Provide the [x, y] coordinate of the cell's center where the given text is located.  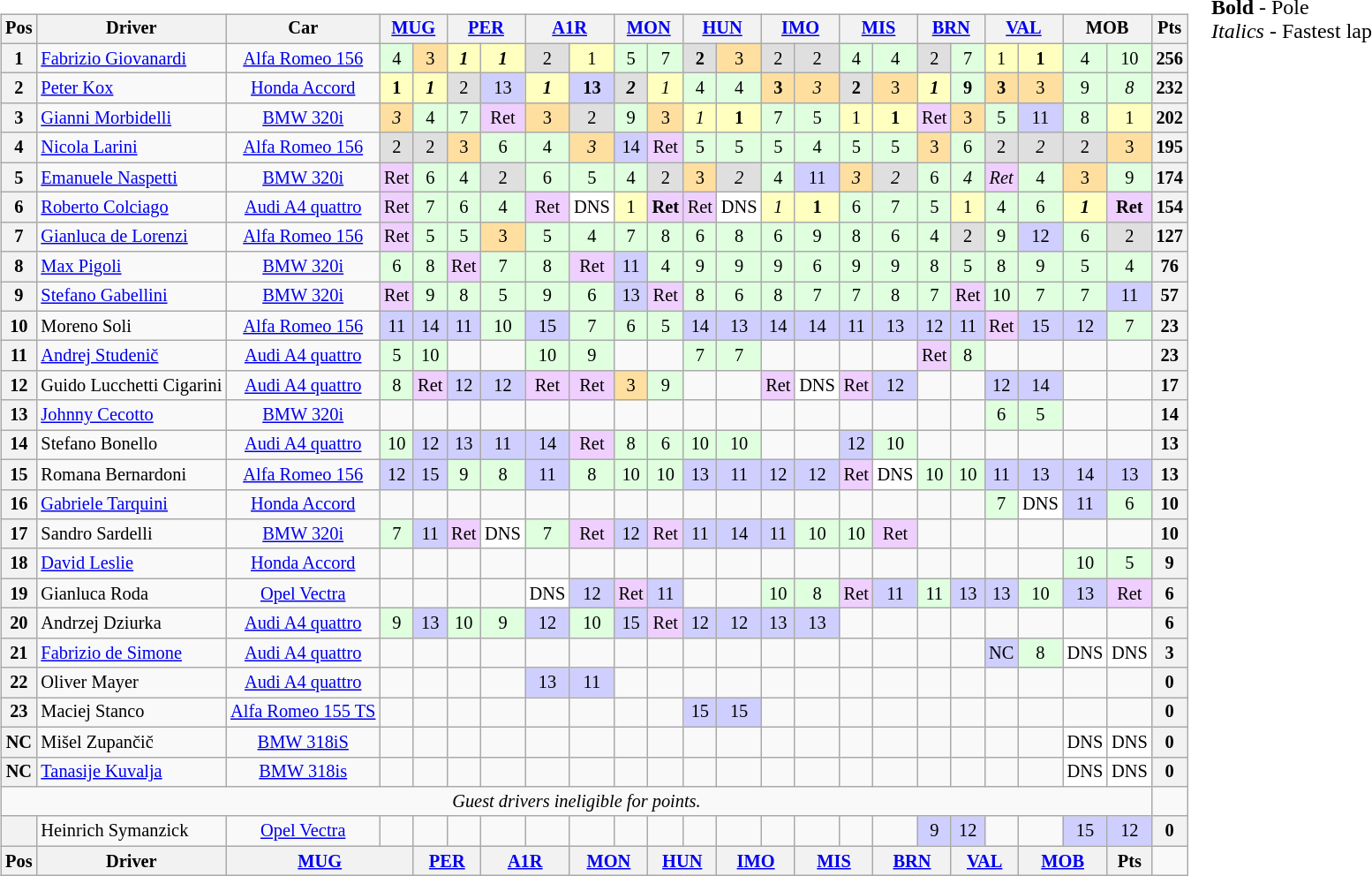
BMW 318iS [303, 742]
Roberto Colciago [131, 208]
16 [19, 504]
195 [1170, 147]
Fabrizio Giovanardi [131, 58]
Guido Lucchetti Cigarini [131, 386]
174 [1170, 177]
Stefano Gabellini [131, 297]
Max Pigoli [131, 267]
Gianni Morbidelli [131, 118]
Moreno Soli [131, 326]
21 [19, 653]
Andrej Studenič [131, 356]
Nicola Larini [131, 147]
Car [303, 29]
Andrzej Dziurka [131, 623]
Tanasije Kuvalja [131, 772]
Emanuele Naspetti [131, 177]
Sandro Sardelli [131, 534]
256 [1170, 58]
154 [1170, 208]
202 [1170, 118]
127 [1170, 237]
18 [19, 563]
22 [19, 683]
David Leslie [131, 563]
57 [1170, 297]
Gabriele Tarquini [131, 504]
Maciej Stanco [131, 713]
Heinrich Symanzick [131, 831]
Stefano Bonello [131, 445]
Johnny Cecotto [131, 415]
Mišel Zupančič [131, 742]
19 [19, 593]
Alfa Romeo 155 TS [303, 713]
232 [1170, 88]
Gianluca de Lorenzi [131, 237]
Oliver Mayer [131, 683]
Peter Kox [131, 88]
20 [19, 623]
Fabrizio de Simone [131, 653]
BMW 318is [303, 772]
Guest drivers ineligible for points. [576, 802]
76 [1170, 267]
Gianluca Roda [131, 593]
Romana Bernardoni [131, 474]
